Return the [x, y] coordinate for the center point of the cell that contains the specified text.  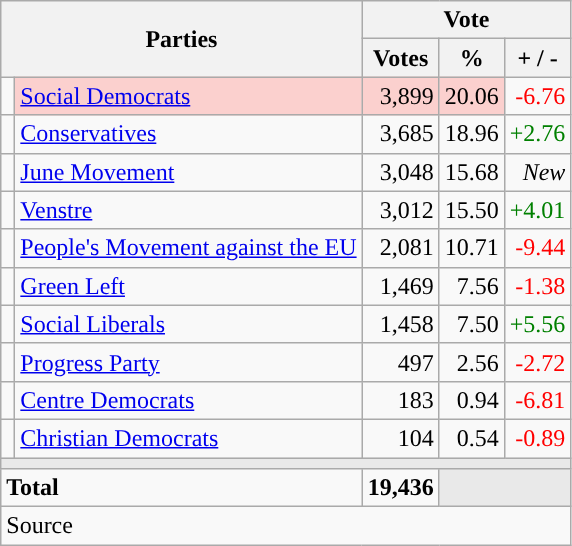
2,081 [400, 248]
Total [182, 488]
3,048 [400, 172]
Social Liberals [188, 324]
June Movement [188, 172]
7.56 [472, 286]
% [472, 58]
Green Left [188, 286]
497 [400, 362]
-1.38 [538, 286]
Votes [400, 58]
Vote [466, 20]
People's Movement against the EU [188, 248]
3,012 [400, 210]
3,685 [400, 134]
+ / - [538, 58]
-2.72 [538, 362]
-6.76 [538, 96]
+4.01 [538, 210]
15.68 [472, 172]
-9.44 [538, 248]
7.50 [472, 324]
Conservatives [188, 134]
20.06 [472, 96]
0.94 [472, 400]
Social Democrats [188, 96]
1,469 [400, 286]
Parties [182, 39]
-0.89 [538, 438]
Christian Democrats [188, 438]
+2.76 [538, 134]
15.50 [472, 210]
1,458 [400, 324]
Source [286, 526]
Venstre [188, 210]
183 [400, 400]
2.56 [472, 362]
19,436 [400, 488]
Centre Democrats [188, 400]
Progress Party [188, 362]
+5.56 [538, 324]
New [538, 172]
3,899 [400, 96]
0.54 [472, 438]
18.96 [472, 134]
104 [400, 438]
10.71 [472, 248]
-6.81 [538, 400]
